Return the [X, Y] coordinate for the center point of the cell that contains the specified text.  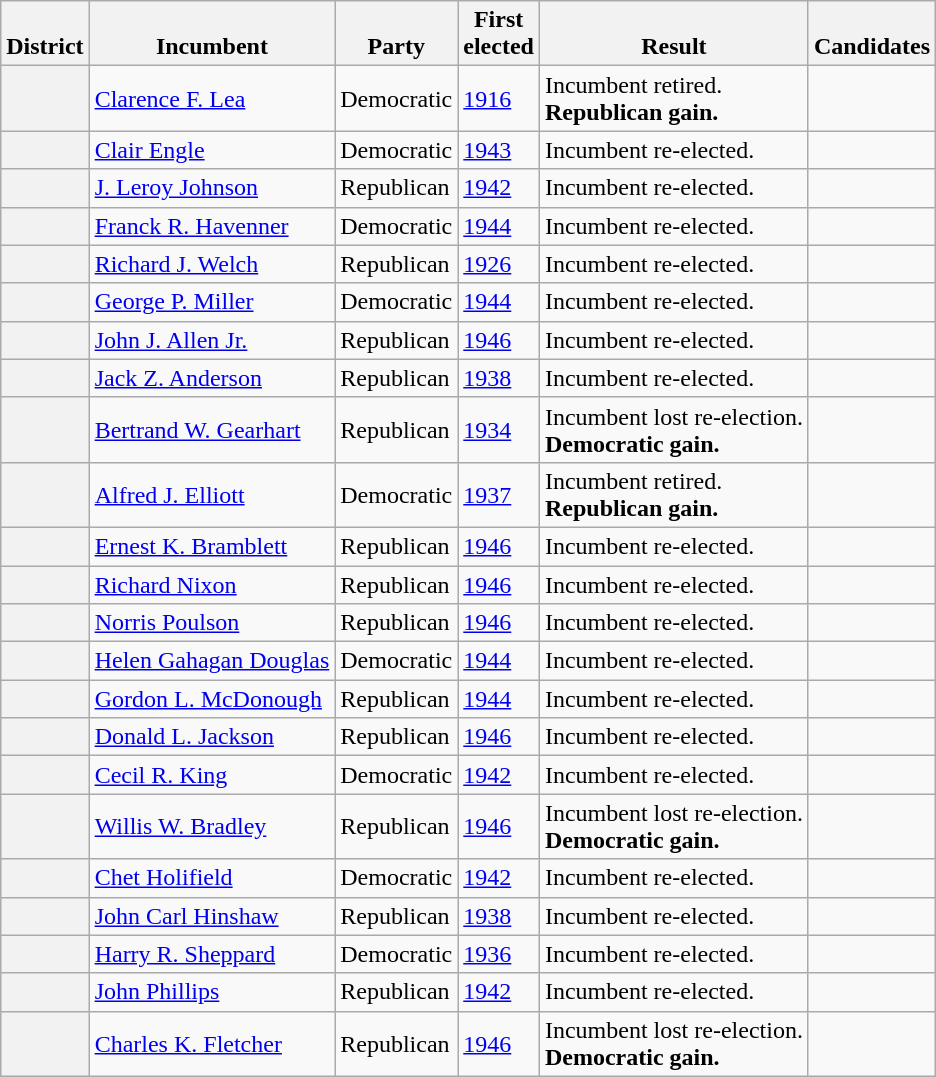
John Phillips [212, 992]
Donald L. Jackson [212, 737]
Candidates [872, 34]
1936 [499, 954]
Charles K. Fletcher [212, 1044]
Firstelected [499, 34]
Cecil R. King [212, 775]
Party [396, 34]
Helen Gahagan Douglas [212, 661]
J. Leroy Johnson [212, 188]
John J. Allen Jr. [212, 340]
1943 [499, 150]
Chet Holifield [212, 878]
John Carl Hinshaw [212, 916]
Result [674, 34]
1934 [499, 430]
George P. Miller [212, 302]
1916 [499, 98]
Clarence F. Lea [212, 98]
Clair Engle [212, 150]
Harry R. Sheppard [212, 954]
Ernest K. Bramblett [212, 546]
Alfred J. Elliott [212, 494]
Richard Nixon [212, 585]
1926 [499, 264]
Bertrand W. Gearhart [212, 430]
Richard J. Welch [212, 264]
1937 [499, 494]
District [45, 34]
Jack Z. Anderson [212, 378]
Norris Poulson [212, 623]
Gordon L. McDonough [212, 699]
Incumbent [212, 34]
Willis W. Bradley [212, 826]
Franck R. Havenner [212, 226]
